Output the [X, Y] coordinate of the center of the cell containing the given text.  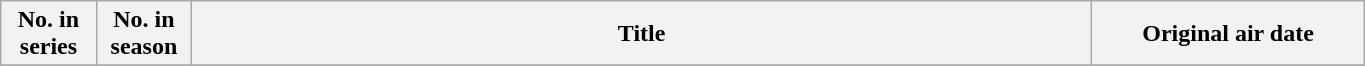
No. inseries [48, 34]
Original air date [1228, 34]
No. inseason [144, 34]
Title [642, 34]
